For the text-containing cell, return its midpoint in (X, Y) coordinate format. 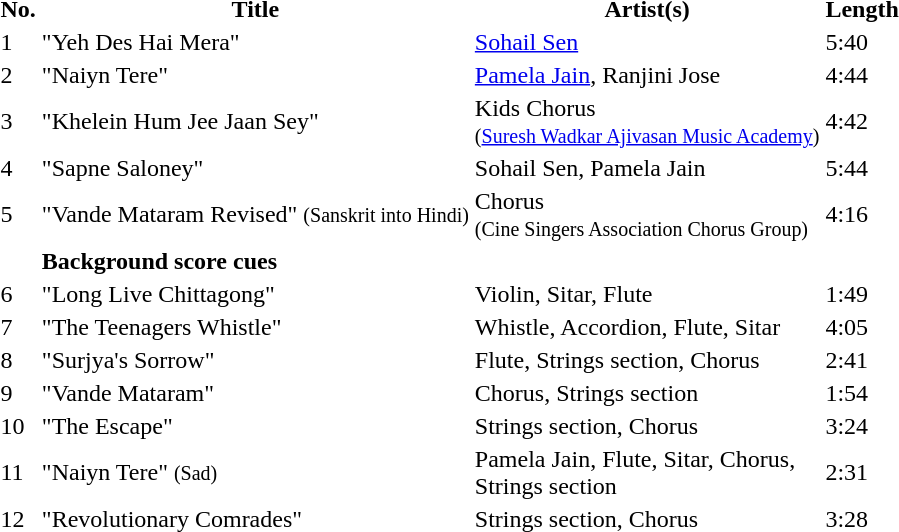
"The Teenagers Whistle" (255, 327)
"Naiyn Tere" (255, 75)
"Surjya's Sorrow" (255, 360)
"Vande Mataram" (255, 393)
Background score cues (255, 261)
Kids Chorus(Suresh Wadkar Ajivasan Music Academy) (647, 122)
Whistle, Accordion, Flute, Sitar (647, 327)
Strings section, Chorus (647, 426)
"Naiyn Tere" (Sad) (255, 472)
Violin, Sitar, Flute (647, 294)
"Long Live Chittagong" (255, 294)
Pamela Jain, Ranjini Jose (647, 75)
Chorus, Strings section (647, 393)
Pamela Jain, Flute, Sitar, Chorus,Strings section (647, 472)
"Khelein Hum Jee Jaan Sey" (255, 122)
"The Escape" (255, 426)
Sohail Sen (647, 42)
Flute, Strings section, Chorus (647, 360)
"Sapne Saloney" (255, 168)
"Yeh Des Hai Mera" (255, 42)
Chorus(Cine Singers Association Chorus Group) (647, 214)
Sohail Sen, Pamela Jain (647, 168)
"Vande Mataram Revised" (Sanskrit into Hindi) (255, 214)
